Capture the cell that displays the provided text and extract its (x, y) central coordinate. 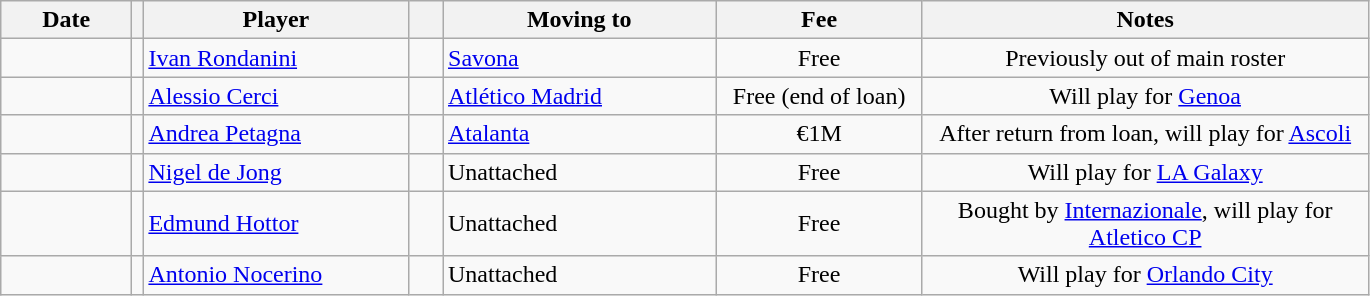
Edmund Hottor (276, 224)
€1M (819, 134)
Bought by Internazionale, will play for Atletico CP (1145, 224)
Savona (579, 58)
Alessio Cerci (276, 96)
Antonio Nocerino (276, 275)
Notes (1145, 20)
Moving to (579, 20)
Will play for LA Galaxy (1145, 172)
Previously out of main roster (1145, 58)
Will play for Genoa (1145, 96)
Atalanta (579, 134)
Fee (819, 20)
Andrea Petagna (276, 134)
Free (end of loan) (819, 96)
After return from loan, will play for Ascoli (1145, 134)
Nigel de Jong (276, 172)
Will play for Orlando City (1145, 275)
Atlético Madrid (579, 96)
Player (276, 20)
Ivan Rondanini (276, 58)
Date (66, 20)
